Return the (x, y) coordinate for the center point of the cell that contains the specified text.  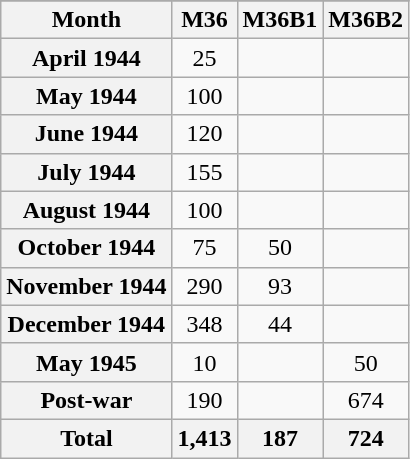
187 (280, 438)
724 (366, 438)
190 (204, 400)
June 1944 (86, 134)
120 (204, 134)
Total (86, 438)
July 1944 (86, 172)
155 (204, 172)
December 1944 (86, 324)
M36 (204, 20)
44 (280, 324)
1,413 (204, 438)
348 (204, 324)
May 1945 (86, 362)
April 1944 (86, 58)
Post-war (86, 400)
May 1944 (86, 96)
75 (204, 248)
93 (280, 286)
M36B1 (280, 20)
October 1944 (86, 248)
290 (204, 286)
25 (204, 58)
August 1944 (86, 210)
Month (86, 20)
November 1944 (86, 286)
674 (366, 400)
M36B2 (366, 20)
10 (204, 362)
